Find where the given text appears and provide that cell's center as (x, y) coordinate. 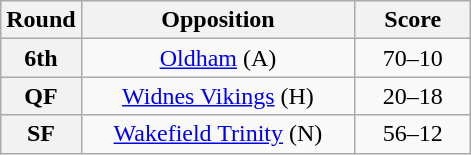
Widnes Vikings (H) (218, 96)
Score (413, 20)
Round (41, 20)
Oldham (A) (218, 58)
Wakefield Trinity (N) (218, 134)
Opposition (218, 20)
56–12 (413, 134)
70–10 (413, 58)
SF (41, 134)
QF (41, 96)
20–18 (413, 96)
6th (41, 58)
